Return (x, y) of the center of cell containing provided text 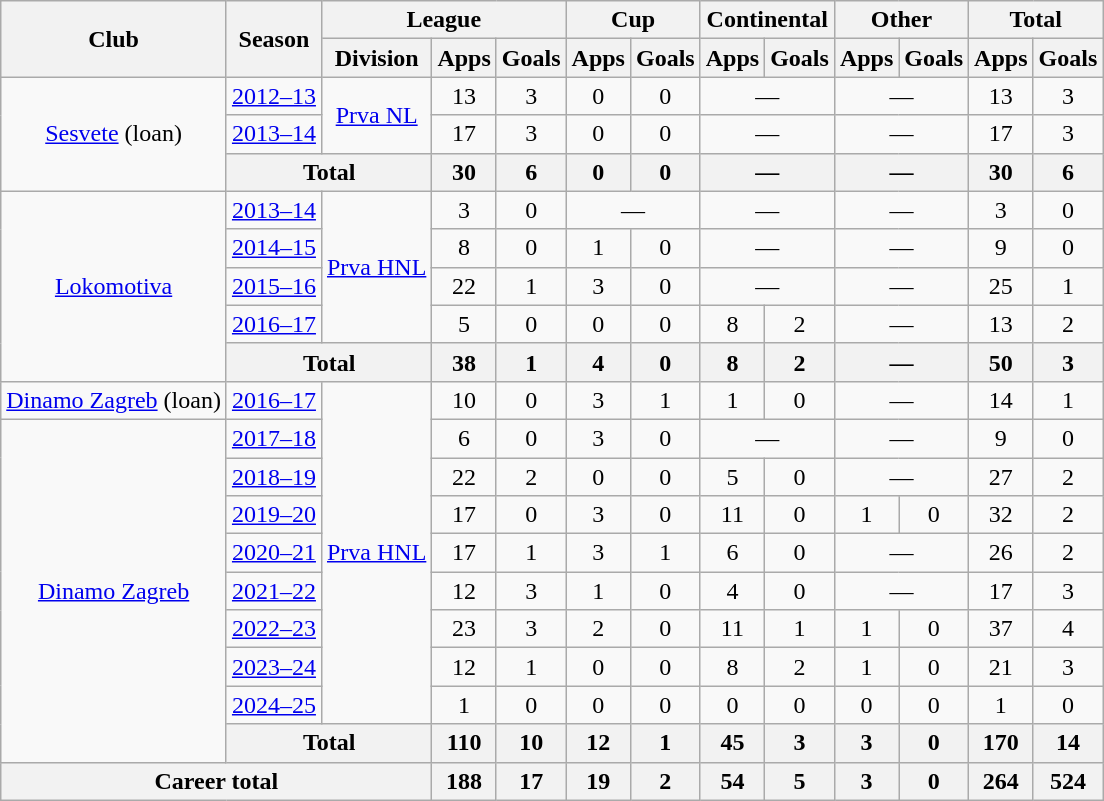
25 (1001, 286)
Dinamo Zagreb (loan) (114, 400)
2017–18 (274, 438)
26 (1001, 553)
2014–15 (274, 248)
27 (1001, 477)
Division (376, 58)
Continental (767, 20)
45 (732, 743)
110 (464, 743)
188 (464, 781)
2019–20 (274, 515)
Cup (633, 20)
2015–16 (274, 286)
Club (114, 39)
2021–22 (274, 591)
Other (901, 20)
54 (732, 781)
Season (274, 39)
2012–13 (274, 96)
50 (1001, 362)
170 (1001, 743)
Career total (216, 781)
2024–25 (274, 705)
23 (464, 629)
21 (1001, 667)
2020–21 (274, 553)
League (444, 20)
2023–24 (274, 667)
2018–19 (274, 477)
Dinamo Zagreb (114, 590)
Sesvete (loan) (114, 134)
524 (1068, 781)
Lokomotiva (114, 286)
264 (1001, 781)
2022–23 (274, 629)
38 (464, 362)
37 (1001, 629)
19 (598, 781)
32 (1001, 515)
Prva NL (376, 115)
